Return [x, y] of the center of cell containing provided text 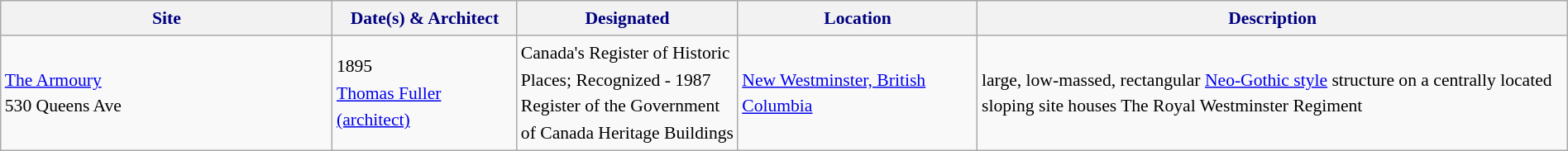
Date(s) & Architect [425, 18]
Description [1272, 18]
Location [858, 18]
Designated [627, 18]
Site [167, 18]
